Provide the (x, y) coordinate of the cell's center where the given text is located.  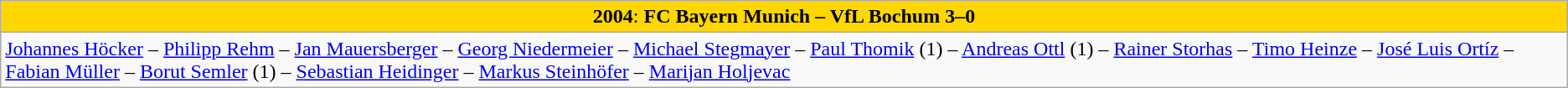
2004: FC Bayern Munich – VfL Bochum 3–0 (784, 17)
